Return (X, Y) of the center of cell containing provided text 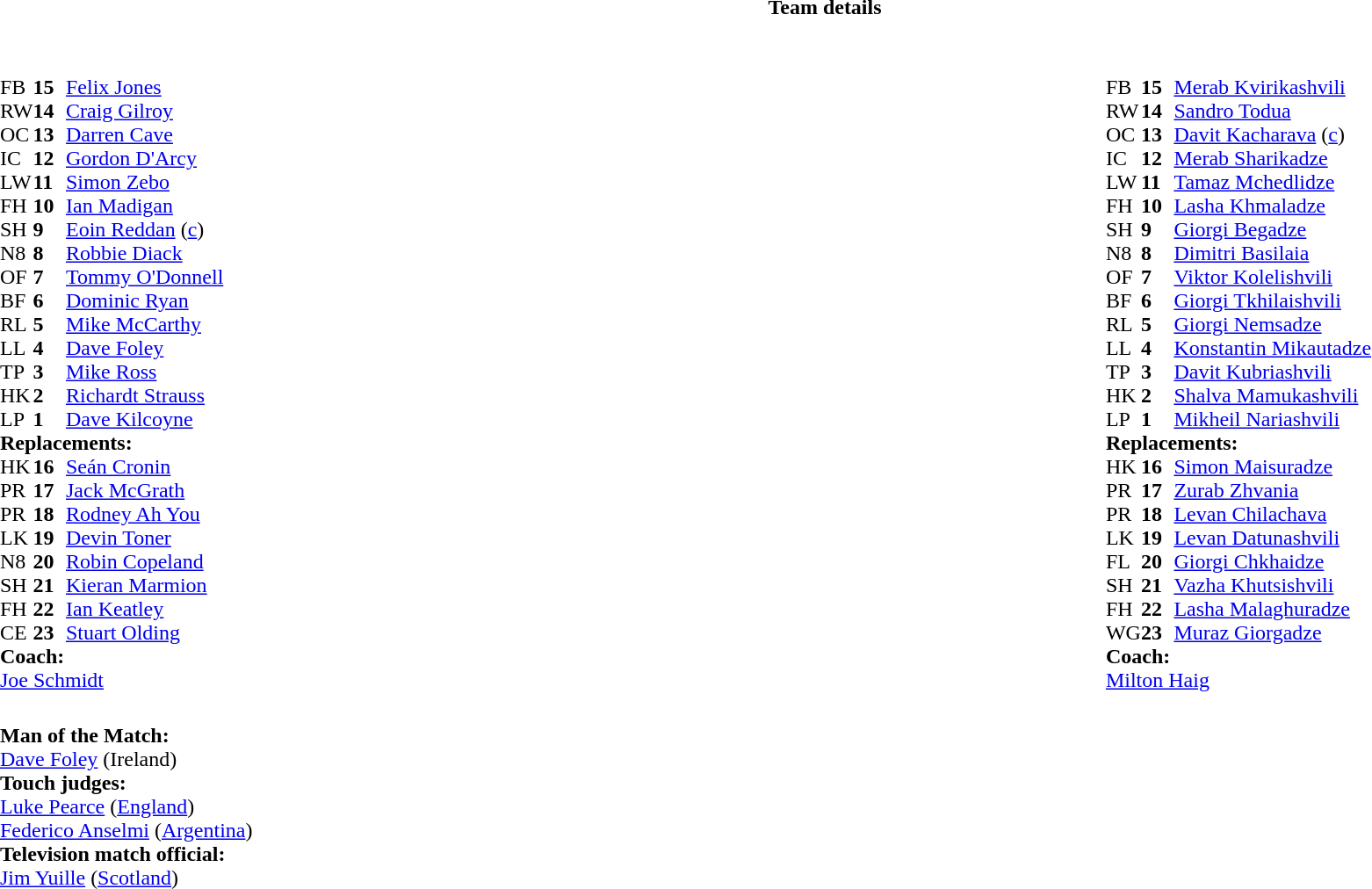
Mike Ross (144, 372)
Giorgi Begadze (1272, 230)
Viktor Kolelishvili (1272, 278)
Merab Kvirikashvili (1272, 88)
Mike McCarthy (144, 325)
Richardt Strauss (144, 395)
Tommy O'Donnell (144, 278)
Giorgi Tkhilaishvili (1272, 300)
Simon Maisuradze (1272, 467)
Levan Chilachava (1272, 515)
Milton Haig (1238, 680)
Craig Gilroy (144, 111)
Rodney Ah You (144, 515)
Devin Toner (144, 538)
Gordon D'Arcy (144, 158)
Konstantin Mikautadze (1272, 348)
Darren Cave (144, 135)
Dave Kilcoyne (144, 420)
Simon Zebo (144, 183)
Joe Schmidt (112, 680)
Tamaz Mchedlidze (1272, 183)
Eoin Reddan (c) (144, 230)
Stuart Olding (144, 632)
Giorgi Nemsadze (1272, 325)
Giorgi Chkhaidze (1272, 562)
WG (1123, 632)
Merab Sharikadze (1272, 158)
Kieran Marmion (144, 585)
Seán Cronin (144, 467)
Dominic Ryan (144, 300)
Shalva Mamukashvili (1272, 395)
Vazha Khutsishvili (1272, 585)
Lasha Malaghuradze (1272, 610)
Robbie Diack (144, 253)
Felix Jones (144, 88)
Dimitri Basilaia (1272, 253)
Ian Madigan (144, 206)
Mikheil Nariashvili (1272, 420)
Lasha Khmaladze (1272, 206)
Davit Kacharava (c) (1272, 135)
Ian Keatley (144, 610)
Davit Kubriashvili (1272, 372)
FL (1123, 562)
Muraz Giorgadze (1272, 632)
Dave Foley (144, 348)
Zurab Zhvania (1272, 490)
Levan Datunashvili (1272, 538)
Sandro Todua (1272, 111)
Robin Copeland (144, 562)
Jack McGrath (144, 490)
CE (17, 632)
